Return the (X, Y) coordinate for the center point of the cell that contains the specified text.  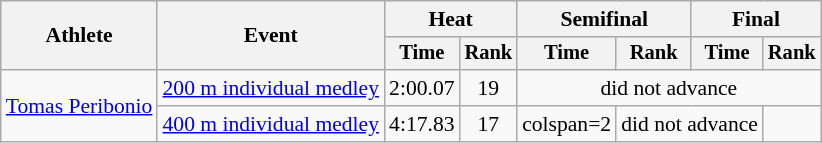
2:00.07 (422, 88)
Event (270, 36)
4:17.83 (422, 124)
Tomas Peribonio (80, 106)
400 m individual medley (270, 124)
Final (756, 19)
Athlete (80, 36)
17 (489, 124)
colspan=2 (566, 124)
19 (489, 88)
Heat (450, 19)
Semifinal (604, 19)
200 m individual medley (270, 88)
